Locate the cell with the specified text and output its (x, y) center coordinate. 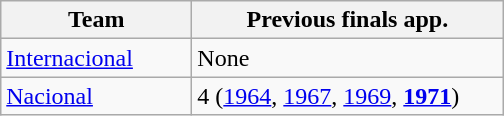
Internacional (96, 58)
Team (96, 20)
Nacional (96, 96)
4 (1964, 1967, 1969, 1971) (348, 96)
None (348, 58)
Previous finals app. (348, 20)
